Search for the cell housing the specified text and yield its [X, Y] center coordinate. 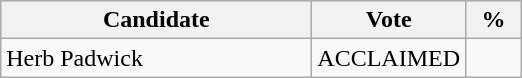
Herb Padwick [156, 58]
ACCLAIMED [389, 58]
Vote [389, 20]
% [494, 20]
Candidate [156, 20]
